Extract the (x, y) coordinate from the center of the cell holding the provided text.  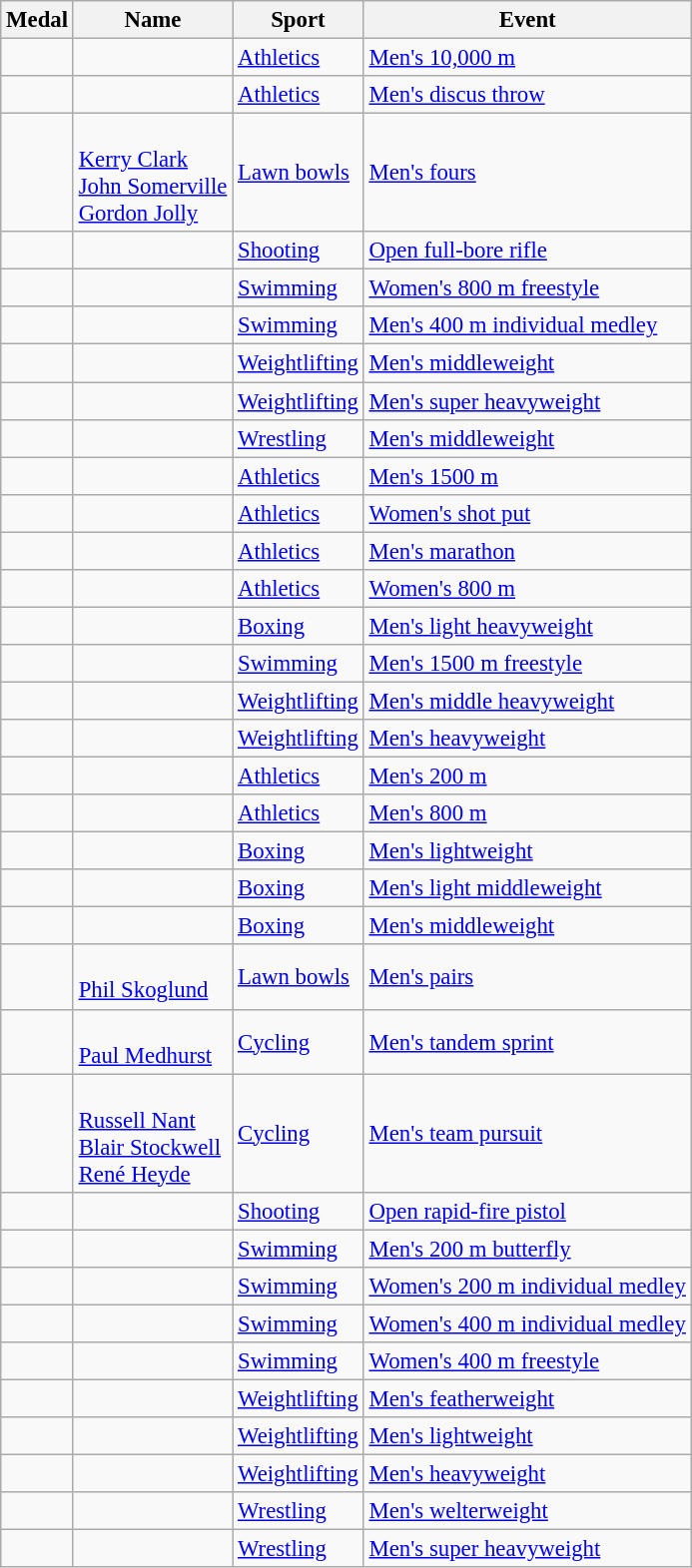
Men's light heavyweight (527, 626)
Women's 400 m individual medley (527, 1323)
Women's 400 m freestyle (527, 1361)
Men's 200 m butterfly (527, 1249)
Open rapid-fire pistol (527, 1211)
Open full-bore rifle (527, 251)
Men's discus throw (527, 95)
Event (527, 20)
Men's featherweight (527, 1398)
Medal (38, 20)
Men's 1500 m (527, 476)
Men's tandem sprint (527, 1042)
Women's shot put (527, 513)
Men's welterweight (527, 1511)
Men's fours (527, 174)
Name (152, 20)
Men's team pursuit (527, 1134)
Paul Medhurst (152, 1042)
Men's 800 m (527, 813)
Men's light middleweight (527, 888)
Women's 800 m (527, 589)
Men's 200 m (527, 777)
Russell NantBlair StockwellRené Heyde (152, 1134)
Women's 800 m freestyle (527, 288)
Men's middle heavyweight (527, 701)
Men's 400 m individual medley (527, 326)
Men's pairs (527, 978)
Men's marathon (527, 551)
Phil Skoglund (152, 978)
Kerry ClarkJohn SomervilleGordon Jolly (152, 174)
Sport (299, 20)
Women's 200 m individual medley (527, 1287)
Men's 10,000 m (527, 58)
Men's 1500 m freestyle (527, 664)
